Determine the [x, y] coordinate at the center of the cell enclosing the given text.  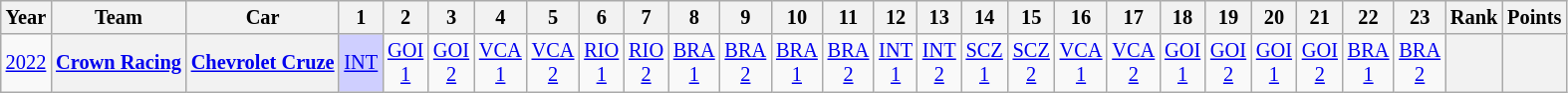
20 [1274, 17]
INT1 [896, 63]
RIO1 [602, 63]
16 [1082, 17]
10 [797, 17]
Crown Racing [119, 63]
8 [694, 17]
22 [1369, 17]
11 [849, 17]
5 [554, 17]
2022 [26, 63]
9 [746, 17]
2 [405, 17]
4 [500, 17]
RIO2 [646, 63]
SCZ1 [984, 63]
15 [1032, 17]
Team [119, 17]
21 [1320, 17]
23 [1420, 17]
INT [361, 63]
7 [646, 17]
3 [451, 17]
6 [602, 17]
Points [1534, 17]
14 [984, 17]
INT2 [939, 63]
Car [263, 17]
13 [939, 17]
1 [361, 17]
SCZ2 [1032, 63]
Chevrolet Cruze [263, 63]
Year [26, 17]
17 [1134, 17]
Rank [1474, 17]
18 [1182, 17]
12 [896, 17]
19 [1228, 17]
